Return [X, Y] of the center of cell containing provided text 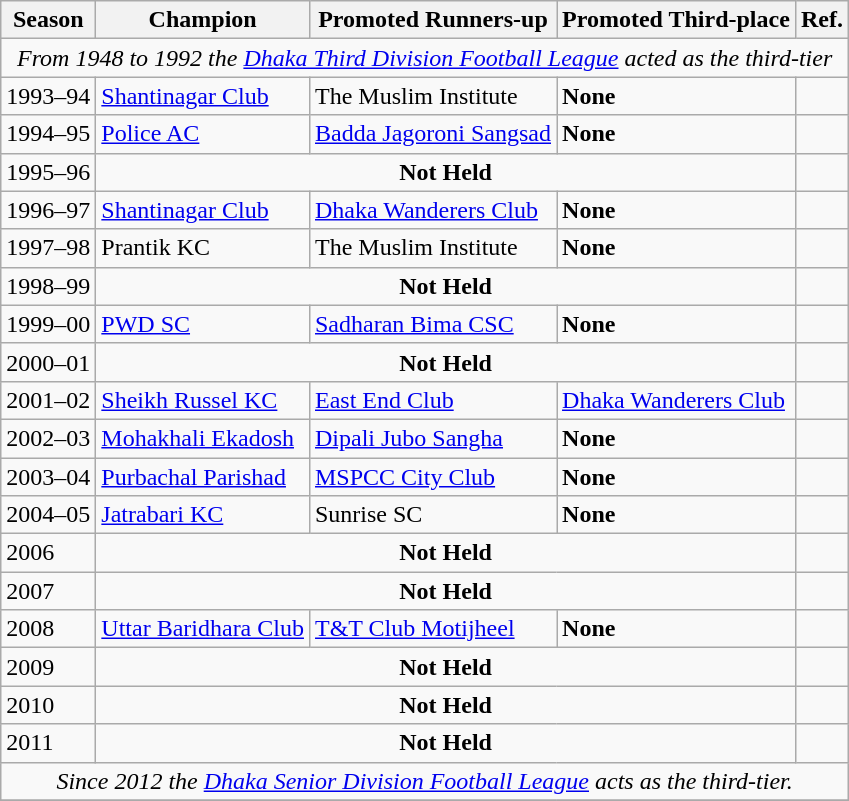
Dipali Jubo Sangha [432, 438]
1997–98 [48, 248]
1994–95 [48, 134]
Promoted Third-place [676, 20]
Purbachal Parishad [203, 477]
1995–96 [48, 172]
Season [48, 20]
Ref. [822, 20]
T&T Club Motijheel [432, 629]
2000–01 [48, 362]
2010 [48, 705]
1993–94 [48, 96]
2003–04 [48, 477]
2007 [48, 591]
Jatrabari KC [203, 515]
2008 [48, 629]
Police AC [203, 134]
Sheikh Russel KC [203, 400]
2004–05 [48, 515]
Sadharan Bima CSC [432, 324]
1999–00 [48, 324]
Badda Jagoroni Sangsad [432, 134]
Mohakhali Ekadosh [203, 438]
2001–02 [48, 400]
Sunrise SC [432, 515]
2002–03 [48, 438]
2006 [48, 553]
Prantik KC [203, 248]
1998–99 [48, 286]
1996–97 [48, 210]
From 1948 to 1992 the Dhaka Third Division Football League acted as the third-tier [425, 58]
Promoted Runners-up [432, 20]
PWD SC [203, 324]
2009 [48, 667]
East End Club [432, 400]
Uttar Baridhara Club [203, 629]
Champion [203, 20]
Since 2012 the Dhaka Senior Division Football League acts as the third-tier. [425, 781]
MSPCC City Club [432, 477]
2011 [48, 743]
